Locate the cell with the specified text and output its [X, Y] center coordinate. 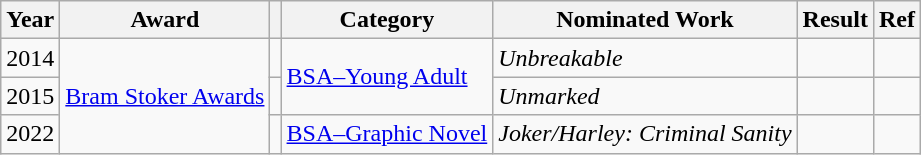
Unbreakable [645, 58]
BSA–Young Adult [387, 77]
Year [30, 20]
BSA–Graphic Novel [387, 134]
Nominated Work [645, 20]
2014 [30, 58]
Category [387, 20]
Ref [896, 20]
Award [165, 20]
Joker/Harley: Criminal Sanity [645, 134]
Bram Stoker Awards [165, 96]
Unmarked [645, 96]
2022 [30, 134]
2015 [30, 96]
Result [835, 20]
